Find where the given text appears and provide that cell's center as (X, Y) coordinate. 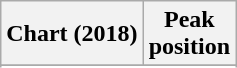
Chart (2018) (72, 34)
Peakposition (189, 34)
